Scan for the cell matching the given text and deliver its [X, Y] coordinate at center. 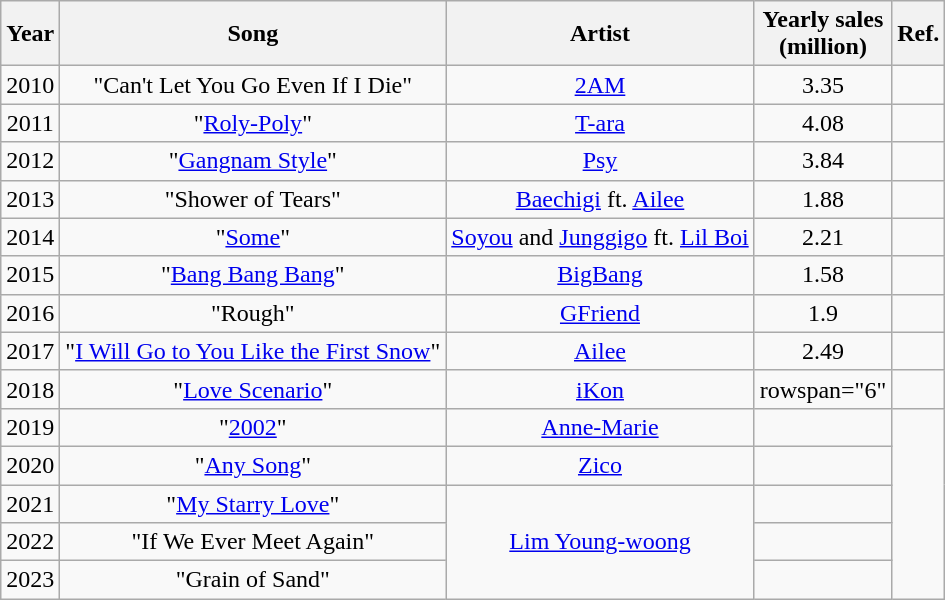
Ref. [918, 34]
"Roly-Poly" [253, 123]
"If We Ever Meet Again" [253, 542]
1.58 [823, 275]
"Rough" [253, 313]
2017 [30, 351]
Lim Young-woong [600, 541]
"Can't Let You Go Even If I Die" [253, 85]
2AM [600, 85]
2016 [30, 313]
2018 [30, 389]
2019 [30, 427]
2014 [30, 237]
BigBang [600, 275]
"Bang Bang Bang" [253, 275]
Psy [600, 161]
2011 [30, 123]
2021 [30, 503]
1.88 [823, 199]
Ailee [600, 351]
T-ara [600, 123]
4.08 [823, 123]
"Some" [253, 237]
2010 [30, 85]
Artist [600, 34]
Year [30, 34]
Zico [600, 465]
Soyou and Junggigo ft. Lil Boi [600, 237]
rowspan="6" [823, 389]
"2002" [253, 427]
3.84 [823, 161]
"Love Scenario" [253, 389]
2023 [30, 580]
"Gangnam Style" [253, 161]
"My Starry Love" [253, 503]
2.49 [823, 351]
Song [253, 34]
Yearly sales(million) [823, 34]
GFriend [600, 313]
Baechigi ft. Ailee [600, 199]
iKon [600, 389]
"Grain of Sand" [253, 580]
2013 [30, 199]
"I Will Go to You Like the First Snow" [253, 351]
2022 [30, 542]
2012 [30, 161]
3.35 [823, 85]
Anne-Marie [600, 427]
2.21 [823, 237]
"Any Song" [253, 465]
2020 [30, 465]
"Shower of Tears" [253, 199]
1.9 [823, 313]
2015 [30, 275]
